Find where the given text appears and provide that cell's center as [x, y] coordinate. 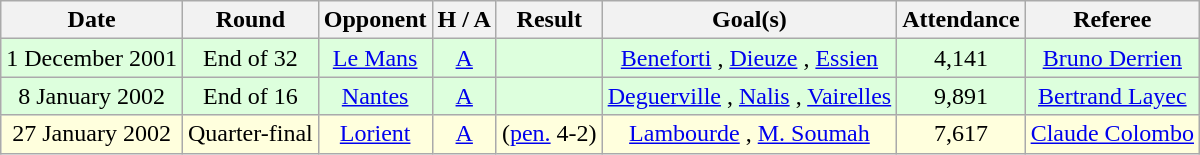
Round [250, 20]
Deguerville , Nalis , Vairelles [750, 96]
Lambourde , M. Soumah [750, 134]
End of 16 [250, 96]
Attendance [961, 20]
8 January 2002 [92, 96]
Lorient [375, 134]
(pen. 4-2) [549, 134]
1 December 2001 [92, 58]
27 January 2002 [92, 134]
Le Mans [375, 58]
Beneforti , Dieuze , Essien [750, 58]
Bruno Derrien [1112, 58]
Date [92, 20]
Quarter-final [250, 134]
Opponent [375, 20]
Bertrand Layec [1112, 96]
4,141 [961, 58]
Goal(s) [750, 20]
H / A [464, 20]
Nantes [375, 96]
End of 32 [250, 58]
Claude Colombo [1112, 134]
9,891 [961, 96]
Referee [1112, 20]
7,617 [961, 134]
Result [549, 20]
